Return the (x, y) coordinate for the center point of the cell that contains the specified text.  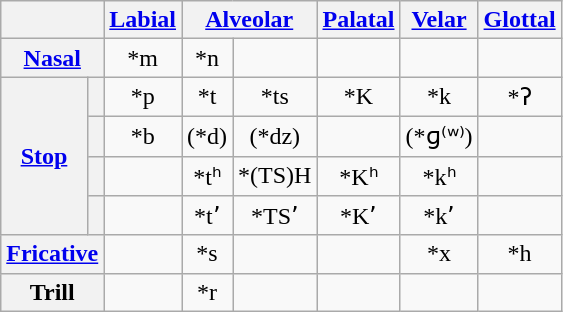
*K (358, 97)
*Kʼ (358, 216)
(*ɡ⁽ʷ⁾) (439, 136)
*p (143, 97)
*t (208, 97)
*h (520, 254)
*Kʰ (358, 176)
*ʔ (520, 97)
*s (208, 254)
Velar (439, 20)
*m (143, 58)
Stop (44, 156)
(*dz) (275, 136)
*k (439, 97)
Fricative (52, 254)
*(TS)H (275, 176)
Nasal (52, 58)
*kʰ (439, 176)
*TSʼ (275, 216)
*ts (275, 97)
(*d) (208, 136)
*r (208, 292)
*n (208, 58)
*b (143, 136)
*kʼ (439, 216)
Palatal (358, 20)
*tʼ (208, 216)
*x (439, 254)
*tʰ (208, 176)
Alveolar (250, 20)
Trill (52, 292)
Glottal (520, 20)
Labial (143, 20)
